From the cell containing the given text, extract its center point as (X, Y) coordinate. 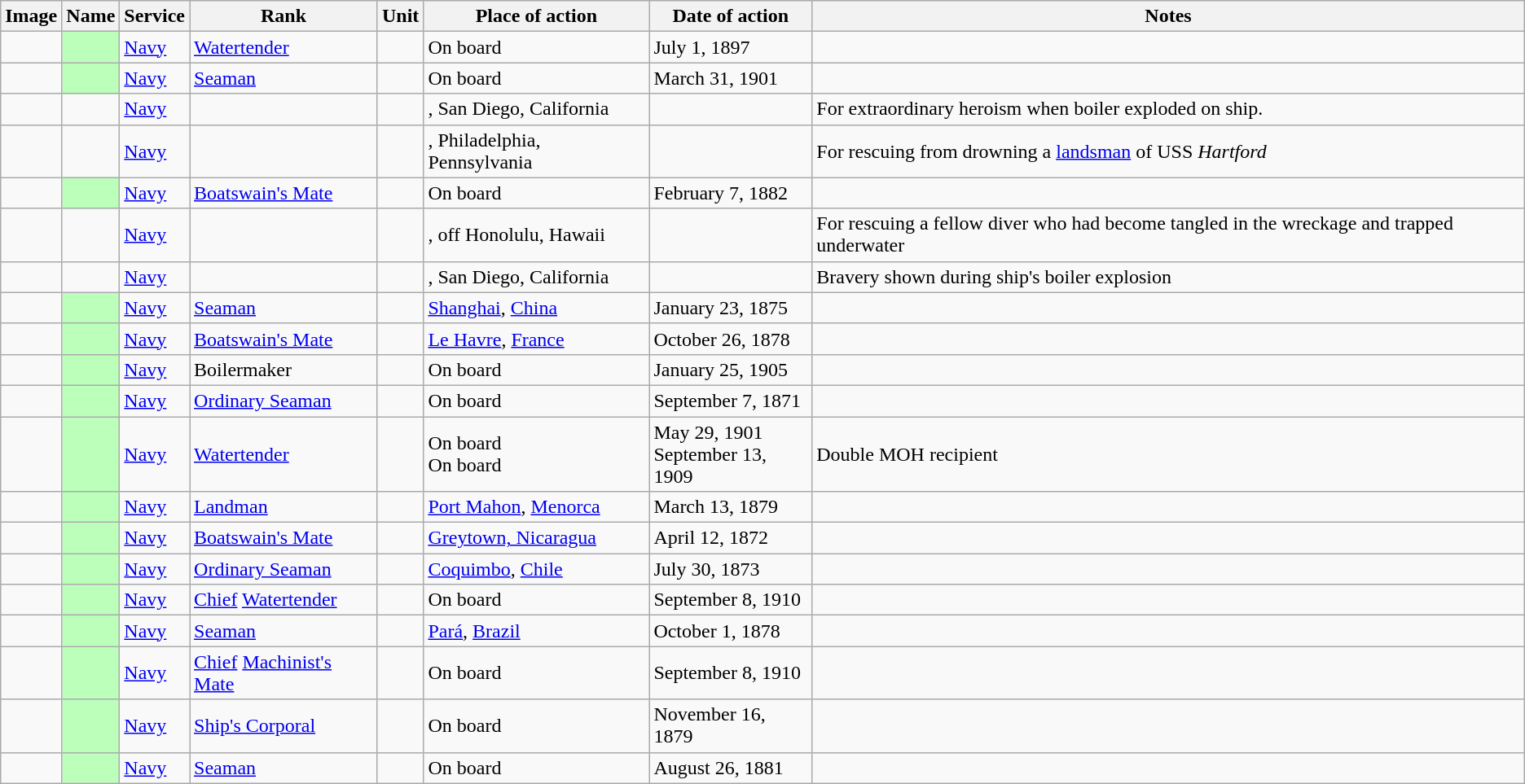
Landman (283, 507)
October 26, 1878 (731, 339)
Name (91, 16)
Service (155, 16)
July 1, 1897 (731, 47)
Pará, Brazil (536, 631)
Image (31, 16)
March 13, 1879 (731, 507)
January 25, 1905 (731, 370)
Le Havre, France (536, 339)
Coquimbo, Chile (536, 569)
January 23, 1875 (731, 308)
September 7, 1871 (731, 401)
Date of action (731, 16)
For rescuing a fellow diver who had become tangled in the wreckage and trapped underwater (1168, 234)
October 1, 1878 (731, 631)
Chief Machinist's Mate (283, 672)
Ship's Corporal (283, 726)
, Philadelphia, Pennsylvania (536, 151)
Rank (283, 16)
November 16, 1879 (731, 726)
February 7, 1882 (731, 193)
Notes (1168, 16)
Double MOH recipient (1168, 454)
July 30, 1873 (731, 569)
March 31, 1901 (731, 78)
Greytown, Nicaragua (536, 538)
Place of action (536, 16)
May 29, 1901September 13, 1909 (731, 454)
Port Mahon, Menorca (536, 507)
Shanghai, China (536, 308)
For rescuing from drowning a landsman of USS Hartford (1168, 151)
Boilermaker (283, 370)
For extraordinary heroism when boiler exploded on ship. (1168, 109)
, off Honolulu, Hawaii (536, 234)
Unit (400, 16)
Chief Watertender (283, 600)
August 26, 1881 (731, 768)
Bravery shown during ship's boiler explosion (1168, 277)
April 12, 1872 (731, 538)
On board On board (536, 454)
